From the cell containing the given text, extract its center point as [x, y] coordinate. 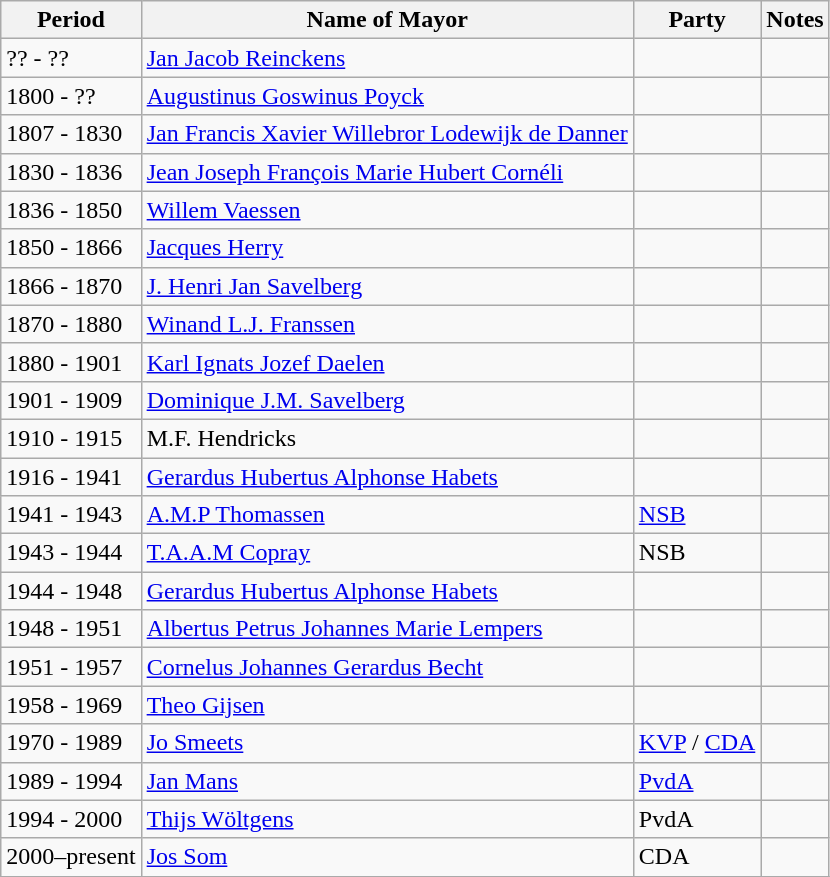
Dominique J.M. Savelberg [387, 400]
1989 - 1994 [71, 781]
1901 - 1909 [71, 400]
Party [697, 20]
T.A.A.M Copray [387, 553]
A.M.P Thomassen [387, 515]
1943 - 1944 [71, 553]
Thijs Wöltgens [387, 819]
Name of Mayor [387, 20]
1948 - 1951 [71, 629]
Notes [795, 20]
1951 - 1957 [71, 667]
Jan Francis Xavier Willebror Lodewijk de Danner [387, 134]
Theo Gijsen [387, 705]
1994 - 2000 [71, 819]
1830 - 1836 [71, 172]
Jan Mans [387, 781]
1944 - 1948 [71, 591]
1870 - 1880 [71, 324]
1910 - 1915 [71, 438]
M.F. Hendricks [387, 438]
Augustinus Goswinus Poyck [387, 96]
2000–present [71, 857]
?? - ?? [71, 58]
Jo Smeets [387, 743]
1916 - 1941 [71, 477]
Jos Som [387, 857]
KVP / CDA [697, 743]
Cornelus Johannes Gerardus Becht [387, 667]
1807 - 1830 [71, 134]
1958 - 1969 [71, 705]
1800 - ?? [71, 96]
Willem Vaessen [387, 210]
Karl Ignats Jozef Daelen [387, 362]
1880 - 1901 [71, 362]
Jean Joseph François Marie Hubert Cornéli [387, 172]
1850 - 1866 [71, 248]
Jacques Herry [387, 248]
1941 - 1943 [71, 515]
J. Henri Jan Savelberg [387, 286]
1866 - 1870 [71, 286]
Winand L.J. Franssen [387, 324]
Jan Jacob Reinckens [387, 58]
1970 - 1989 [71, 743]
Period [71, 20]
CDA [697, 857]
1836 - 1850 [71, 210]
Albertus Petrus Johannes Marie Lempers [387, 629]
